Return (x, y) of the center of cell containing provided text 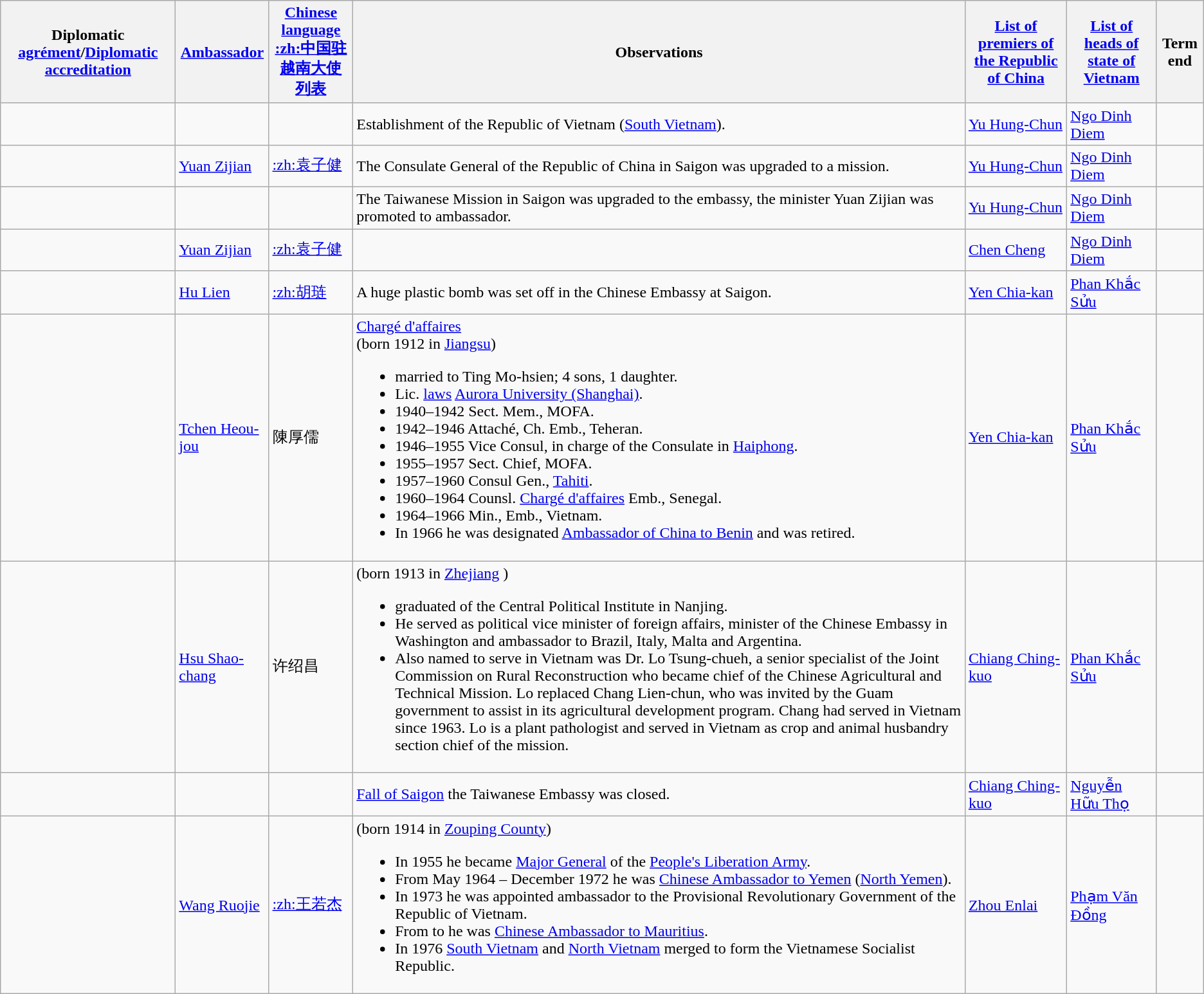
Chinese language:zh:中国驻越南大使列表 (311, 52)
Diplomatic agrément/Diplomatic accreditation (88, 52)
Hsu Shao-chang (223, 667)
The Consulate General of the Republic of China in Saigon was upgraded to a mission. (659, 166)
Wang Ruojie (223, 905)
Fall of Saigon the Taiwanese Embassy was closed. (659, 795)
Tchen Heou-jou (223, 437)
List of heads of state of Vietnam (1111, 52)
Observations (659, 52)
Zhou Enlai (1016, 905)
Nguyễn Hữu Thọ (1111, 795)
Term end (1180, 52)
:zh:王若杰 (311, 905)
:zh:胡琏 (311, 293)
Ambassador (223, 52)
Establishment of the Republic of Vietnam (South Vietnam). (659, 124)
List of premiers of the Republic of China (1016, 52)
A huge plastic bomb was set off in the Chinese Embassy at Saigon. (659, 293)
Phạm Văn Đồng (1111, 905)
许绍昌 (311, 667)
陳厚儒 (311, 437)
Chen Cheng (1016, 250)
The Taiwanese Mission in Saigon was upgraded to the embassy, the minister Yuan Zijian was promoted to ambassador. (659, 207)
Hu Lien (223, 293)
